For the text-containing cell, return its midpoint in [x, y] coordinate format. 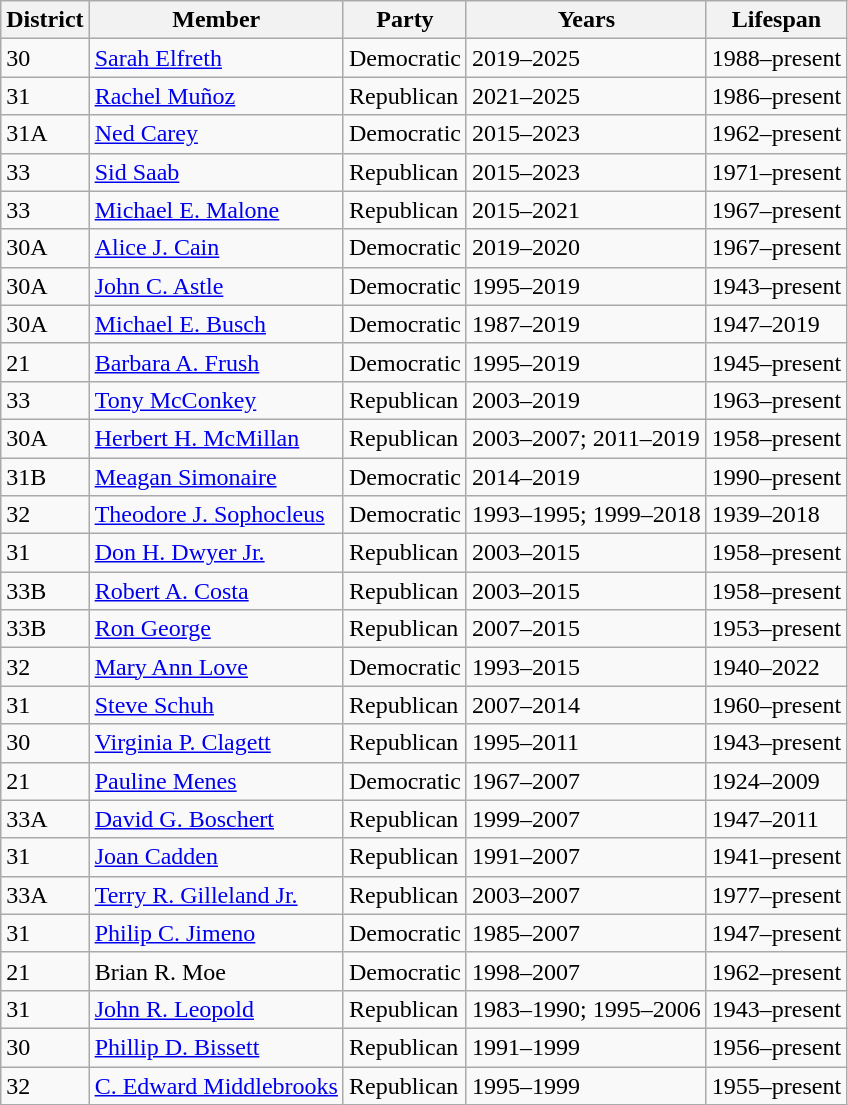
1947–present [776, 933]
1924–2009 [776, 781]
Mary Ann Love [216, 667]
2003–2007 [586, 895]
Michael E. Malone [216, 210]
2015–2021 [586, 210]
1947–2019 [776, 324]
1995–1999 [586, 1085]
C. Edward Middlebrooks [216, 1085]
Michael E. Busch [216, 324]
Party [404, 20]
1955–present [776, 1085]
1947–2011 [776, 819]
1983–1990; 1995–2006 [586, 1009]
Tony McConkey [216, 400]
Steve Schuh [216, 705]
John C. Astle [216, 286]
2019–2020 [586, 248]
1960–present [776, 705]
2014–2019 [586, 477]
2003–2019 [586, 400]
Sarah Elfreth [216, 58]
1985–2007 [586, 933]
Ned Carey [216, 134]
1991–2007 [586, 857]
Years [586, 20]
1988–present [776, 58]
1998–2007 [586, 971]
Rachel Muñoz [216, 96]
1939–2018 [776, 515]
Joan Cadden [216, 857]
Alice J. Cain [216, 248]
District [45, 20]
Virginia P. Clagett [216, 743]
Philip C. Jimeno [216, 933]
Pauline Menes [216, 781]
1956–present [776, 1047]
2021–2025 [586, 96]
Terry R. Gilleland Jr. [216, 895]
Theodore J. Sophocleus [216, 515]
1986–present [776, 96]
31B [45, 477]
Sid Saab [216, 172]
Barbara A. Frush [216, 362]
1963–present [776, 400]
31A [45, 134]
Lifespan [776, 20]
Herbert H. McMillan [216, 438]
1995–2011 [586, 743]
Member [216, 20]
1953–present [776, 629]
1945–present [776, 362]
1993–1995; 1999–2018 [586, 515]
1941–present [776, 857]
2003–2007; 2011–2019 [586, 438]
2007–2014 [586, 705]
Meagan Simonaire [216, 477]
Brian R. Moe [216, 971]
Robert A. Costa [216, 591]
Don H. Dwyer Jr. [216, 553]
1987–2019 [586, 324]
2007–2015 [586, 629]
1971–present [776, 172]
1991–1999 [586, 1047]
1977–present [776, 895]
1993–2015 [586, 667]
Ron George [216, 629]
David G. Boschert [216, 819]
1940–2022 [776, 667]
1999–2007 [586, 819]
2019–2025 [586, 58]
1990–present [776, 477]
1967–2007 [586, 781]
Phillip D. Bissett [216, 1047]
John R. Leopold [216, 1009]
